From the cell containing the given text, extract its center point as (x, y) coordinate. 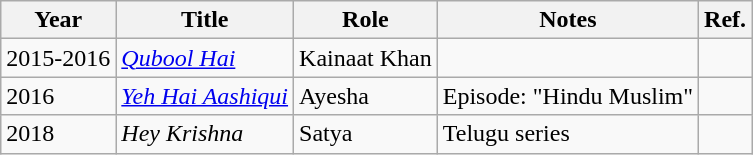
Title (205, 20)
Hey Krishna (205, 134)
Year (58, 20)
Ayesha (366, 96)
2016 (58, 96)
Ref. (726, 20)
Notes (568, 20)
Telugu series (568, 134)
2018 (58, 134)
Yeh Hai Aashiqui (205, 96)
Satya (366, 134)
Qubool Hai (205, 58)
Episode: "Hindu Muslim" (568, 96)
Kainaat Khan (366, 58)
Role (366, 20)
2015-2016 (58, 58)
